Return the [x, y] coordinate for the center point of the cell that contains the specified text.  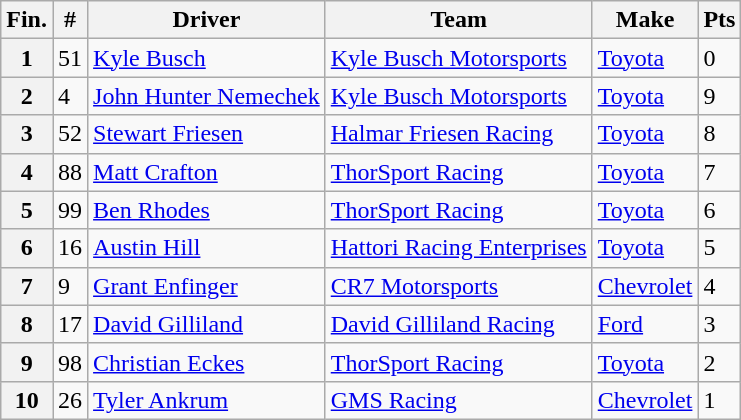
98 [70, 362]
Driver [207, 20]
17 [70, 324]
# [70, 20]
Fin. [27, 20]
CR7 Motorsports [458, 286]
Tyler Ankrum [207, 400]
52 [70, 134]
Hattori Racing Enterprises [458, 248]
Kyle Busch [207, 58]
David Gilliland [207, 324]
Halmar Friesen Racing [458, 134]
GMS Racing [458, 400]
16 [70, 248]
99 [70, 210]
26 [70, 400]
Ben Rhodes [207, 210]
Stewart Friesen [207, 134]
Grant Enfinger [207, 286]
John Hunter Nemechek [207, 96]
Pts [720, 20]
Austin Hill [207, 248]
Ford [645, 324]
Christian Eckes [207, 362]
Team [458, 20]
10 [27, 400]
88 [70, 172]
Matt Crafton [207, 172]
Make [645, 20]
0 [720, 58]
David Gilliland Racing [458, 324]
51 [70, 58]
